Return the [x, y] coordinate for the center point of the cell that contains the specified text.  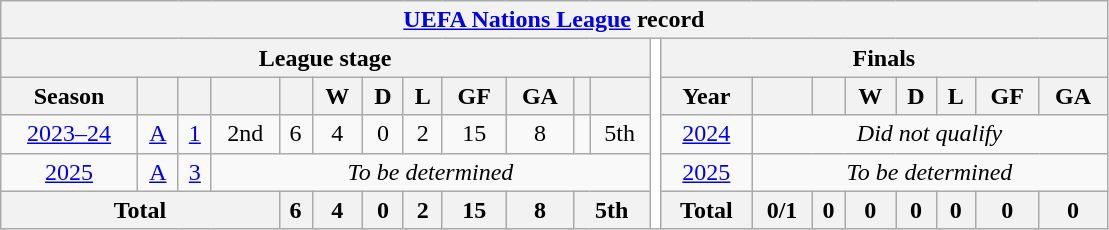
2nd [245, 134]
League stage [326, 58]
0/1 [782, 210]
Finals [884, 58]
1 [194, 134]
Season [70, 96]
3 [194, 172]
UEFA Nations League record [554, 20]
2024 [706, 134]
2023–24 [70, 134]
Year [706, 96]
Did not qualify [930, 134]
